Extract the (X, Y) coordinate from the center of the cell holding the provided text.  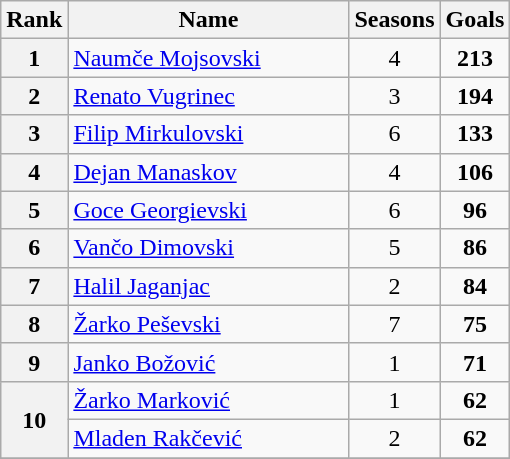
Janko Božović (208, 362)
86 (475, 248)
133 (475, 134)
213 (475, 58)
Mladen Rakčević (208, 438)
Naumče Mojsovski (208, 58)
Halil Jaganjac (208, 286)
8 (34, 324)
96 (475, 210)
194 (475, 96)
Goals (475, 20)
71 (475, 362)
10 (34, 419)
106 (475, 172)
Goce Georgievski (208, 210)
9 (34, 362)
84 (475, 286)
75 (475, 324)
Filip Mirkulovski (208, 134)
Vančo Dimovski (208, 248)
Seasons (394, 20)
Renato Vugrinec (208, 96)
Žarko Marković (208, 400)
Žarko Peševski (208, 324)
Rank (34, 20)
Name (208, 20)
Dejan Manaskov (208, 172)
